Determine the [X, Y] coordinate at the center of the cell enclosing the given text.  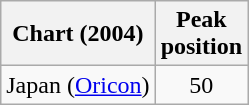
Peakposition [201, 34]
Chart (2004) [78, 34]
Japan (Oricon) [78, 85]
50 [201, 85]
